Provide the (x, y) coordinate of the cell's center where the given text is located.  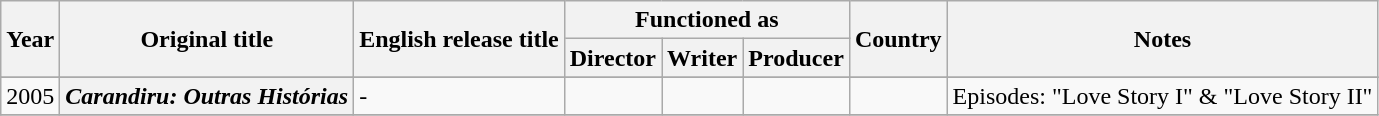
Carandiru: Outras Histórias (207, 96)
Director (612, 58)
Functioned as (706, 20)
Year (30, 39)
Notes (1162, 39)
- (460, 96)
Episodes: "Love Story I" & "Love Story II" (1162, 96)
2005 (30, 96)
Writer (702, 58)
Country (898, 39)
Original title (207, 39)
Producer (796, 58)
English release title (460, 39)
